Return the (X, Y) coordinate for the center point of the cell that contains the specified text.  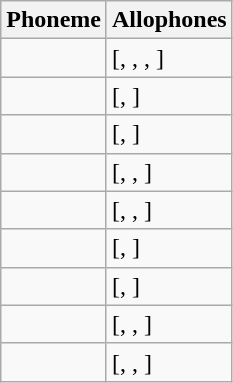
[, , , ] (169, 58)
Allophones (169, 20)
Phoneme (54, 20)
